Pinpoint the cell where the given text exists, returning its (x, y) midpoint coordinate. 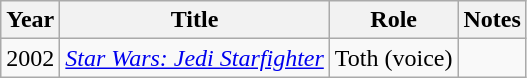
Notes (492, 20)
2002 (30, 58)
Year (30, 20)
Star Wars: Jedi Starfighter (195, 58)
Role (394, 20)
Toth (voice) (394, 58)
Title (195, 20)
